Provide the [x, y] coordinate of the cell's center where the given text is located.  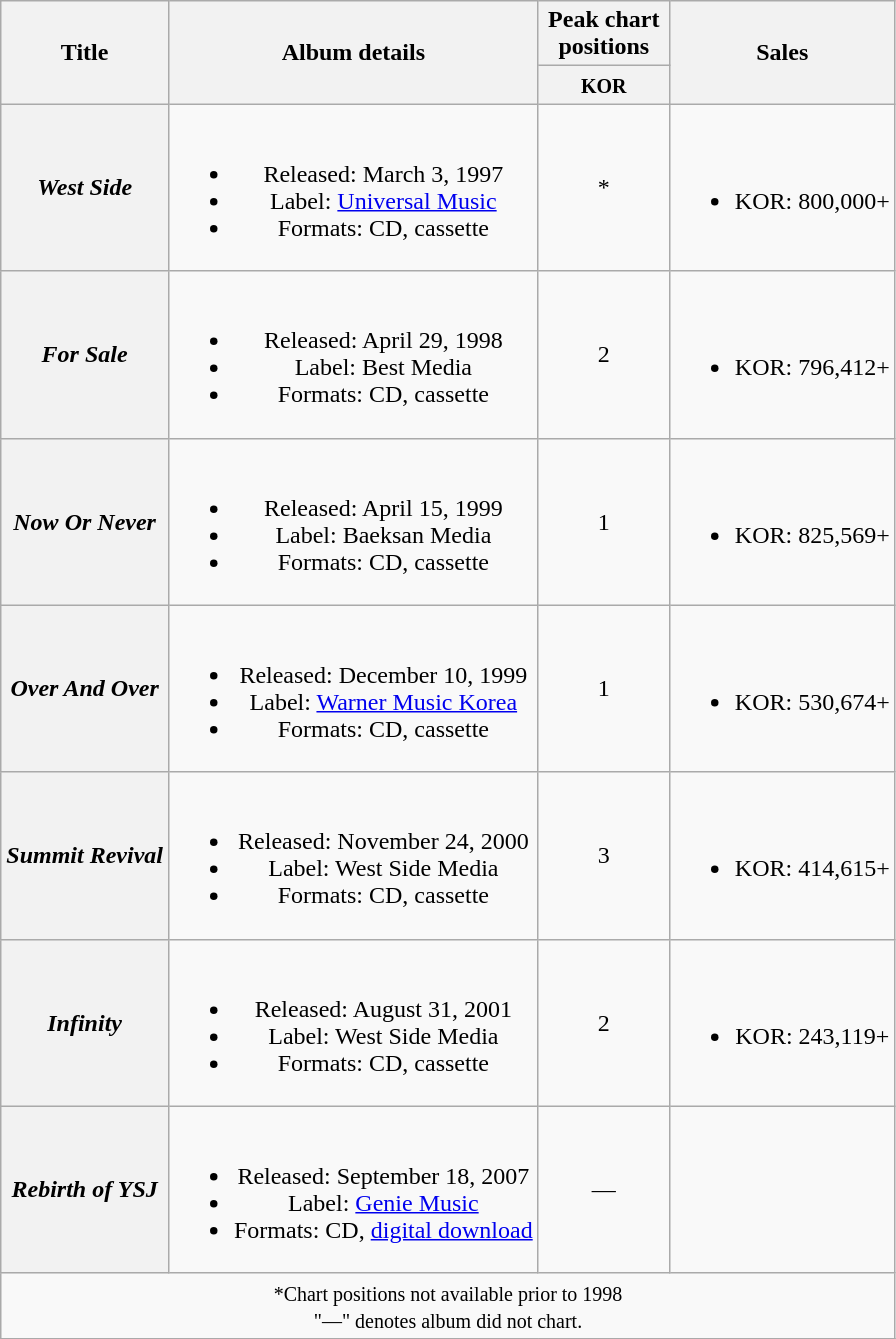
Released: April 15, 1999Label: Baeksan MediaFormats: CD, cassette [353, 522]
KOR [604, 85]
KOR: 243,119+ [782, 1022]
KOR: 414,615+ [782, 856]
KOR: 825,569+ [782, 522]
* [604, 188]
Now Or Never [85, 522]
Infinity [85, 1022]
Released: December 10, 1999Label: Warner Music KoreaFormats: CD, cassette [353, 688]
Album details [353, 52]
*Chart positions not available prior to 1998"—" denotes album did not chart. [448, 1306]
KOR: 800,000+ [782, 188]
For Sale [85, 354]
Released: March 3, 1997Label: Universal MusicFormats: CD, cassette [353, 188]
Released: November 24, 2000Label: West Side MediaFormats: CD, cassette [353, 856]
Released: August 31, 2001Label: West Side MediaFormats: CD, cassette [353, 1022]
Over And Over [85, 688]
3 [604, 856]
Peak chart positions [604, 34]
KOR: 530,674+ [782, 688]
Summit Revival [85, 856]
— [604, 1190]
Released: April 29, 1998Label: Best MediaFormats: CD, cassette [353, 354]
Released: September 18, 2007Label: Genie MusicFormats: CD, digital download [353, 1190]
West Side [85, 188]
Rebirth of YSJ [85, 1190]
KOR: 796,412+ [782, 354]
Sales [782, 52]
Title [85, 52]
